Find where the given text appears and provide that cell's center as (X, Y) coordinate. 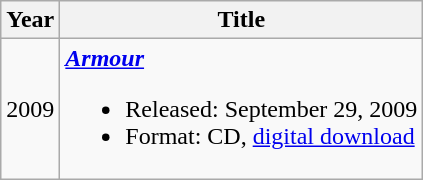
Title (242, 20)
Year (30, 20)
ArmourReleased: September 29, 2009Format: CD, digital download (242, 109)
2009 (30, 109)
